For the text-containing cell, return its midpoint in [X, Y] coordinate format. 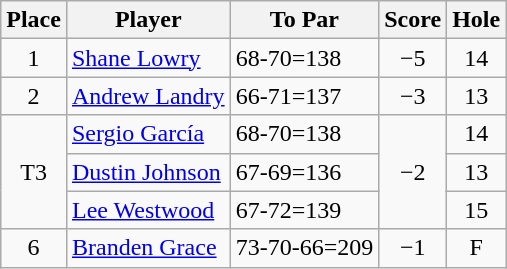
Dustin Johnson [148, 172]
F [476, 248]
67-69=136 [304, 172]
Hole [476, 20]
T3 [34, 172]
Shane Lowry [148, 58]
66-71=137 [304, 96]
−2 [413, 172]
1 [34, 58]
6 [34, 248]
67-72=139 [304, 210]
Branden Grace [148, 248]
Score [413, 20]
−5 [413, 58]
To Par [304, 20]
2 [34, 96]
Place [34, 20]
Andrew Landry [148, 96]
−1 [413, 248]
Sergio García [148, 134]
73-70-66=209 [304, 248]
−3 [413, 96]
Lee Westwood [148, 210]
15 [476, 210]
Player [148, 20]
